Search for the cell housing the specified text and yield its [X, Y] center coordinate. 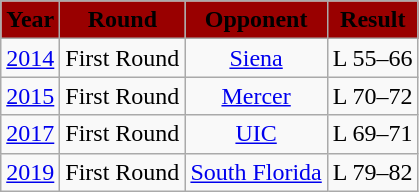
2017 [30, 134]
Year [30, 20]
L 79–82 [372, 172]
UIC [256, 134]
Opponent [256, 20]
L 70–72 [372, 96]
2019 [30, 172]
L 55–66 [372, 58]
Siena [256, 58]
Round [122, 20]
2015 [30, 96]
Result [372, 20]
South Florida [256, 172]
L 69–71 [372, 134]
2014 [30, 58]
Mercer [256, 96]
